From the cell containing the given text, extract its center point as [X, Y] coordinate. 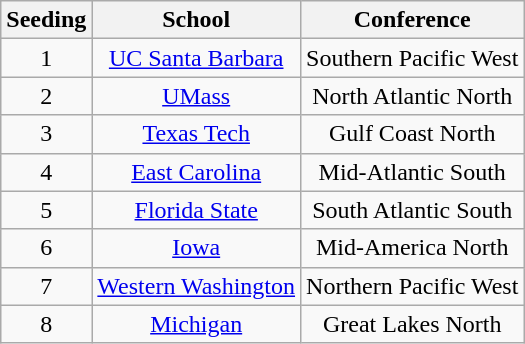
Mid-America North [412, 248]
Texas Tech [196, 134]
UMass [196, 96]
Southern Pacific West [412, 58]
1 [46, 58]
Florida State [196, 210]
Michigan [196, 324]
Great Lakes North [412, 324]
3 [46, 134]
5 [46, 210]
Gulf Coast North [412, 134]
UC Santa Barbara [196, 58]
Conference [412, 20]
Iowa [196, 248]
8 [46, 324]
4 [46, 172]
Seeding [46, 20]
7 [46, 286]
Northern Pacific West [412, 286]
North Atlantic North [412, 96]
6 [46, 248]
Western Washington [196, 286]
East Carolina [196, 172]
South Atlantic South [412, 210]
Mid-Atlantic South [412, 172]
2 [46, 96]
School [196, 20]
